Return [x, y] of the center of cell containing provided text 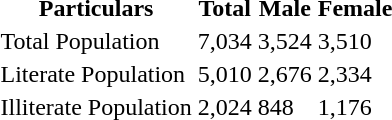
5,010 [224, 74]
2,676 [284, 74]
7,034 [224, 41]
3,524 [284, 41]
